From the cell containing the given text, extract its center point as (x, y) coordinate. 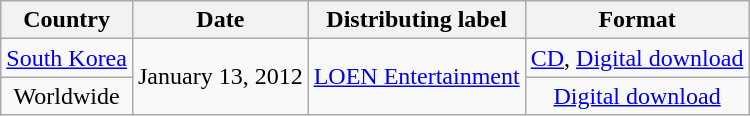
Format (637, 20)
Date (220, 20)
CD, Digital download (637, 58)
Digital download (637, 96)
Worldwide (67, 96)
Country (67, 20)
LOEN Entertainment (416, 77)
January 13, 2012 (220, 77)
Distributing label (416, 20)
South Korea (67, 58)
